Pinpoint the cell where the given text exists, returning its [X, Y] midpoint coordinate. 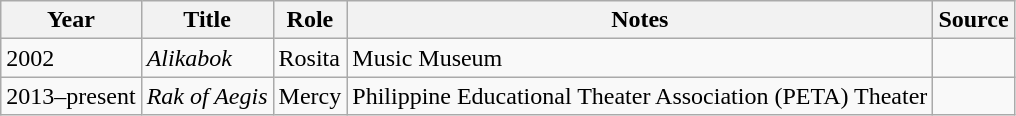
2002 [71, 58]
Role [310, 20]
Notes [640, 20]
Title [207, 20]
Rosita [310, 58]
Source [974, 20]
Rak of Aegis [207, 96]
Philippine Educational Theater Association (PETA) Theater [640, 96]
Music Museum [640, 58]
2013–present [71, 96]
Mercy [310, 96]
Year [71, 20]
Alikabok [207, 58]
